Detect which cell encompasses the target text, then output its [x, y] center coordinate. 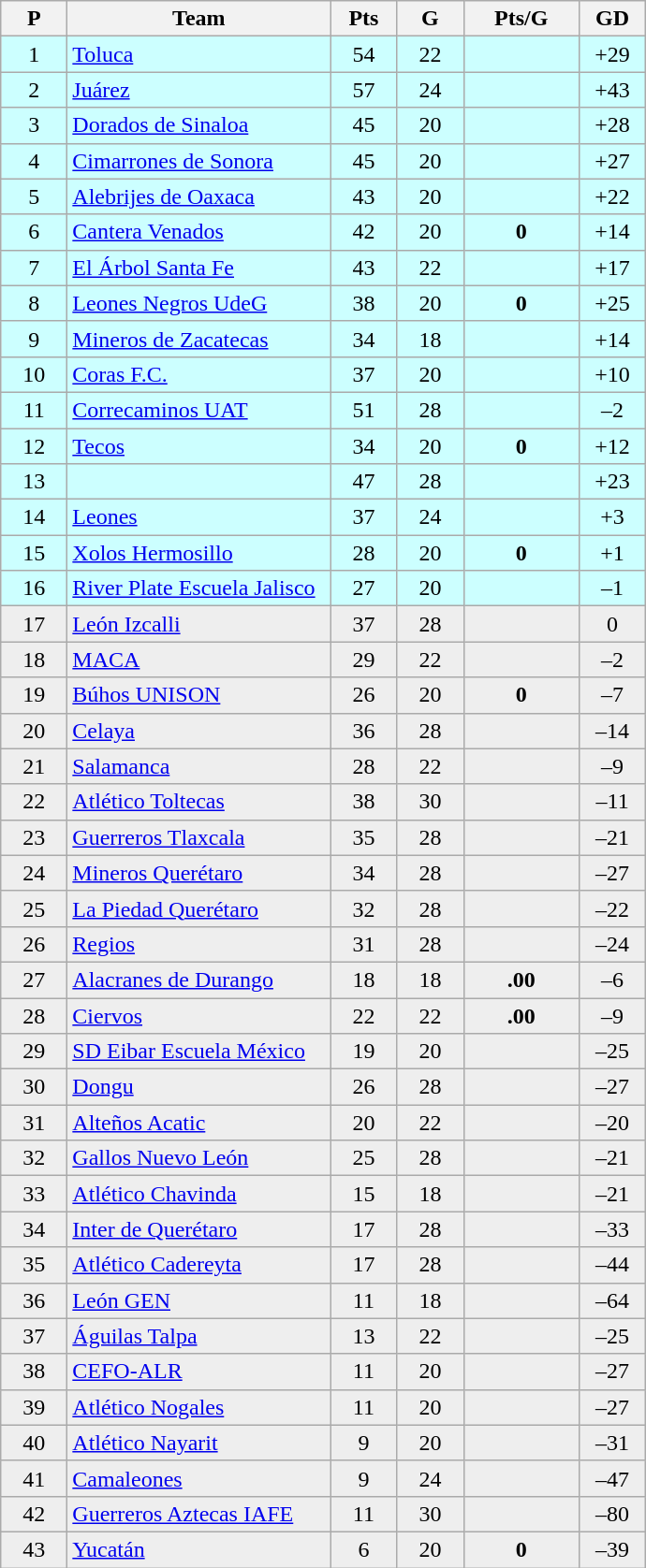
Guerreros Tlaxcala [198, 837]
G [431, 19]
Coras F.C. [198, 374]
Pts/G [521, 19]
Alteños Acatic [198, 1123]
54 [363, 54]
21 [34, 766]
Ciervos [198, 1015]
Toluca [198, 54]
Cantera Venados [198, 232]
51 [363, 410]
Dorados de Sinaloa [198, 125]
–6 [612, 980]
Pts [363, 19]
Atlético Nogales [198, 1407]
Regios [198, 944]
+12 [612, 446]
Mineros Querétaro [198, 873]
Cimarrones de Sonora [198, 161]
–7 [612, 695]
–1 [612, 588]
Alebrijes de Oaxaca [198, 196]
12 [34, 446]
+23 [612, 482]
+43 [612, 90]
Atlético Toltecas [198, 802]
CEFO-ALR [198, 1372]
10 [34, 374]
+29 [612, 54]
GD [612, 19]
–80 [612, 1514]
16 [34, 588]
–24 [612, 944]
+28 [612, 125]
2 [34, 90]
40 [34, 1443]
23 [34, 837]
Dongu [198, 1087]
La Piedad Querétaro [198, 908]
33 [34, 1194]
8 [34, 303]
+1 [612, 553]
Búhos UNISON [198, 695]
Águilas Talpa [198, 1336]
Mineros de Zacatecas [198, 339]
–31 [612, 1443]
Guerreros Aztecas IAFE [198, 1514]
39 [34, 1407]
–39 [612, 1549]
Gallos Nuevo León [198, 1158]
–47 [612, 1478]
+25 [612, 303]
7 [34, 268]
–20 [612, 1123]
Leones [198, 517]
Salamanca [198, 766]
–44 [612, 1265]
+3 [612, 517]
41 [34, 1478]
River Plate Escuela Jalisco [198, 588]
+17 [612, 268]
4 [34, 161]
14 [34, 517]
Correcaminos UAT [198, 410]
–33 [612, 1229]
+10 [612, 374]
1 [34, 54]
Tecos [198, 446]
Xolos Hermosillo [198, 553]
Camaleones [198, 1478]
Team [198, 19]
Alacranes de Durango [198, 980]
El Árbol Santa Fe [198, 268]
57 [363, 90]
–14 [612, 731]
–22 [612, 908]
Atlético Chavinda [198, 1194]
Yucatán [198, 1549]
47 [363, 482]
–11 [612, 802]
+22 [612, 196]
SD Eibar Escuela México [198, 1052]
5 [34, 196]
P [34, 19]
–64 [612, 1300]
León Izcalli [198, 624]
Juárez [198, 90]
Atlético Cadereyta [198, 1265]
+27 [612, 161]
Inter de Querétaro [198, 1229]
Celaya [198, 731]
MACA [198, 660]
Leones Negros UdeG [198, 303]
León GEN [198, 1300]
3 [34, 125]
Atlético Nayarit [198, 1443]
